Locate the cell with the specified text and output its (X, Y) center coordinate. 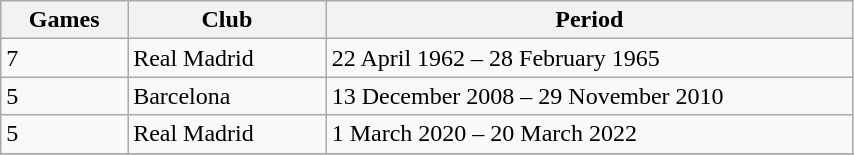
Barcelona (228, 96)
Club (228, 20)
Games (64, 20)
22 April 1962 – 28 February 1965 (589, 58)
13 December 2008 – 29 November 2010 (589, 96)
7 (64, 58)
Period (589, 20)
1 March 2020 – 20 March 2022 (589, 134)
